Output the [X, Y] coordinate of the center of the cell containing the given text.  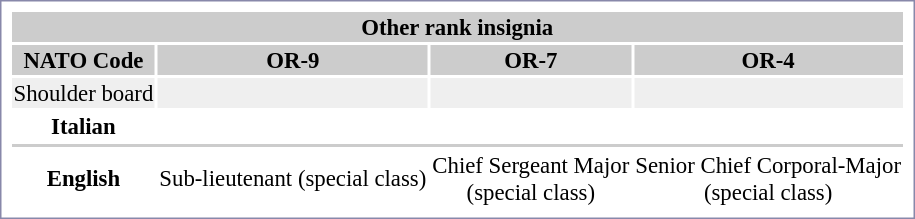
Chief Sergeant Major(special class) [531, 178]
Italian [84, 126]
OR-4 [768, 60]
Shoulder board [84, 93]
Sub-lieutenant (special class) [293, 178]
OR-9 [293, 60]
Senior Chief Corporal-Major(special class) [768, 178]
OR-7 [531, 60]
English [84, 178]
Other rank insignia [458, 27]
NATO Code [84, 60]
